From the cell containing the given text, extract its center point as (x, y) coordinate. 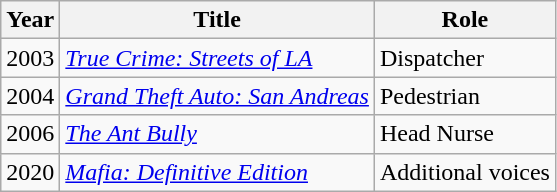
Mafia: Definitive Edition (218, 172)
2003 (30, 58)
The Ant Bully (218, 134)
Head Nurse (464, 134)
Role (464, 20)
2004 (30, 96)
Title (218, 20)
Pedestrian (464, 96)
Grand Theft Auto: San Andreas (218, 96)
2020 (30, 172)
Additional voices (464, 172)
2006 (30, 134)
Year (30, 20)
Dispatcher (464, 58)
True Crime: Streets of LA (218, 58)
